Provide the [x, y] coordinate of the cell's center where the given text is located.  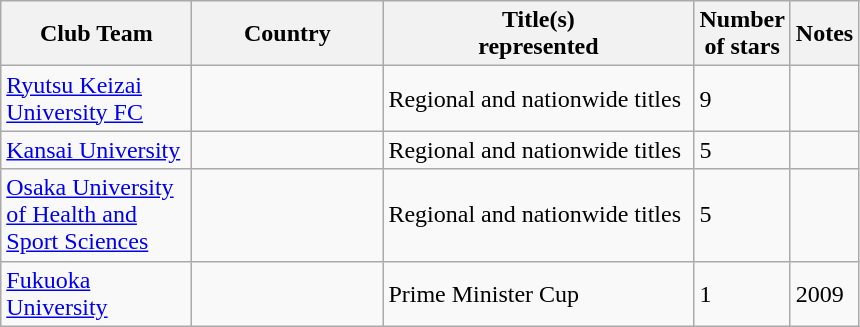
Prime Minister Cup [538, 294]
Notes [824, 34]
Title(s)represented [538, 34]
2009 [824, 294]
1 [742, 294]
Club Team [96, 34]
Numberof stars [742, 34]
Country [288, 34]
9 [742, 98]
Kansai University [96, 150]
Ryutsu Keizai University FC [96, 98]
Fukuoka University [96, 294]
Osaka University of Health and Sport Sciences [96, 215]
